From the cell containing the given text, extract its center point as [X, Y] coordinate. 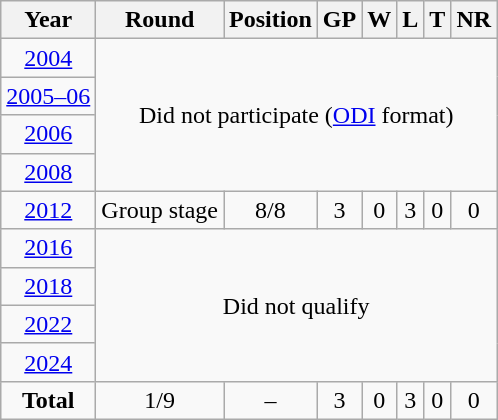
Total [48, 400]
– [271, 400]
Position [271, 20]
2018 [48, 286]
2005–06 [48, 96]
2022 [48, 324]
1/9 [160, 400]
Group stage [160, 210]
NR [474, 20]
2004 [48, 58]
GP [339, 20]
Year [48, 20]
2006 [48, 134]
2016 [48, 248]
L [410, 20]
T [438, 20]
Did not participate (ODI format) [296, 115]
Round [160, 20]
W [380, 20]
2024 [48, 362]
8/8 [271, 210]
2008 [48, 172]
Did not qualify [296, 305]
2012 [48, 210]
